Return (X, Y) of the center of cell containing provided text 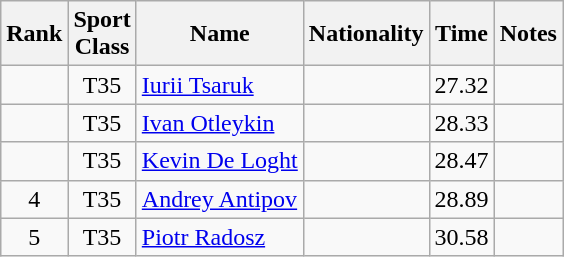
Name (220, 34)
Iurii Tsaruk (220, 85)
Ivan Otleykin (220, 123)
Rank (34, 34)
27.32 (462, 85)
5 (34, 237)
Notes (528, 34)
Andrey Antipov (220, 199)
Kevin De Loght (220, 161)
Piotr Radosz (220, 237)
28.47 (462, 161)
Time (462, 34)
28.89 (462, 199)
SportClass (102, 34)
Nationality (366, 34)
30.58 (462, 237)
4 (34, 199)
28.33 (462, 123)
